Determine the (x, y) coordinate at the center of the cell enclosing the given text.  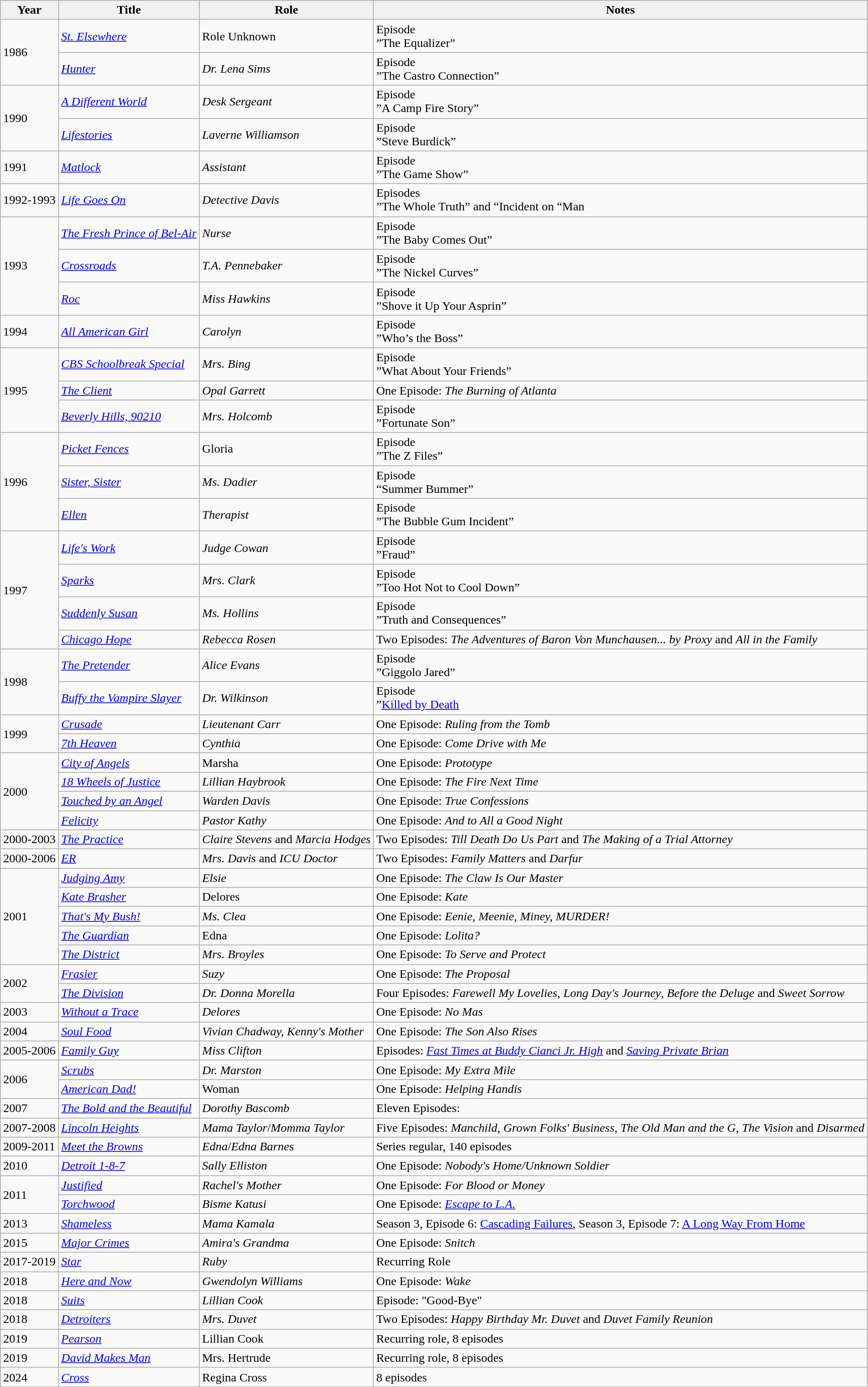
Edna (286, 935)
The Fresh Prince of Bel-Air (129, 233)
The Client (129, 390)
One Episode: The Claw Is Our Master (620, 878)
One Episode: The Fire Next Time (620, 782)
One Episode: No Mas (620, 1012)
2013 (29, 1224)
Five Episodes: Manchild, Grown Folks' Business, The Old Man and the G, The Vision and Disarmed (620, 1128)
Rachel's Mother (286, 1185)
2003 (29, 1012)
Ms. Hollins (286, 614)
Year (29, 10)
One Episode: Kate (620, 897)
St. Elsewhere (129, 36)
Picket Fences (129, 449)
Assistant (286, 168)
Title (129, 10)
2002 (29, 983)
2011 (29, 1195)
Here and Now (129, 1281)
Laverne Williamson (286, 134)
Miss Hawkins (286, 299)
One Episode: For Blood or Money (620, 1185)
American Dad! (129, 1089)
Amira's Grandma (286, 1243)
Episode”Truth and Consequences” (620, 614)
Episode”The Castro Connection” (620, 69)
Episode”Who’s the Boss” (620, 331)
One Episode: Lolita? (620, 935)
Therapist (286, 515)
Woman (286, 1089)
Mrs. Hertrude (286, 1358)
1990 (29, 118)
Episode”The Nickel Curves” (620, 265)
The Bold and the Beautiful (129, 1108)
Sparks (129, 580)
7th Heaven (129, 743)
2007 (29, 1108)
Justified (129, 1185)
Mama Kamala (286, 1224)
Sally Elliston (286, 1166)
Life Goes On (129, 200)
1999 (29, 734)
1993 (29, 265)
T.A. Pennebaker (286, 265)
Roc (129, 299)
Ellen (129, 515)
Judging Amy (129, 878)
Claire Stevens and Marcia Hodges (286, 840)
One Episode: Helping Handis (620, 1089)
1998 (29, 682)
One Episode: Nobody's Home/Unknown Soldier (620, 1166)
2009-2011 (29, 1147)
A Different World (129, 102)
CBS Schoolbreak Special (129, 364)
Warden Davis (286, 801)
Dr. Donna Morella (286, 993)
2004 (29, 1031)
Mama Taylor/Momma Taylor (286, 1128)
Episodes: Fast Times at Buddy Cianci Jr. High and Saving Private Brian (620, 1050)
That's My Bush! (129, 916)
Star (129, 1262)
The Guardian (129, 935)
Dr. Lena Sims (286, 69)
Felicity (129, 820)
2024 (29, 1377)
Two Episodes: The Adventures of Baron Von Munchausen... by Proxy and All in the Family (620, 639)
Desk Sergeant (286, 102)
One Episode: Prototype (620, 762)
Soul Food (129, 1031)
Lieutenant Carr (286, 724)
Miss Clifton (286, 1050)
One Episode: The Burning of Atlanta (620, 390)
1997 (29, 590)
Mrs. Bing (286, 364)
One Episode: Come Drive with Me (620, 743)
Episode”Shove it Up Your Asprin” (620, 299)
One Episode: Eenie, Meenie, Miney, MURDER! (620, 916)
Suzy (286, 974)
Family Guy (129, 1050)
Pearson (129, 1339)
Nurse (286, 233)
Gloria (286, 449)
Shameless (129, 1224)
2000-2003 (29, 840)
Ruby (286, 1262)
2005-2006 (29, 1050)
1996 (29, 482)
Episode”Giggolo Jared” (620, 665)
One Episode: The Son Also Rises (620, 1031)
1991 (29, 168)
Cynthia (286, 743)
Detroiters (129, 1319)
Mrs. Broyles (286, 955)
Crossroads (129, 265)
1994 (29, 331)
One Episode: Wake (620, 1281)
One Episode: The Proposal (620, 974)
Matlock (129, 168)
Episode”Fraud” (620, 548)
1986 (29, 52)
The Pretender (129, 665)
Two Episodes: Happy Birthday Mr. Duvet and Duvet Family Reunion (620, 1319)
Episode”Too Hot Not to Cool Down” (620, 580)
Rebecca Rosen (286, 639)
Episode”Steve Burdick” (620, 134)
Edna/Edna Barnes (286, 1147)
Lillian Haybrook (286, 782)
Without a Trace (129, 1012)
Ms. Dadier (286, 482)
Pastor Kathy (286, 820)
Regina Cross (286, 1377)
2000-2006 (29, 859)
Sister, Sister (129, 482)
Detroit 1-8-7 (129, 1166)
Two Episodes: Till Death Do Us Part and The Making of a Trial Attorney (620, 840)
Dr. Marston (286, 1070)
Recurring Role (620, 1262)
Bisme Katusi (286, 1204)
Episode”The Equalizer” (620, 36)
Meet the Browns (129, 1147)
Episode”The Bubble Gum Incident” (620, 515)
2006 (29, 1079)
Lincoln Heights (129, 1128)
Judge Cowan (286, 548)
Mrs. Holcomb (286, 417)
Episode”A Camp Fire Story” (620, 102)
1995 (29, 390)
Hunter (129, 69)
The District (129, 955)
Two Episodes: Family Matters and Darfur (620, 859)
2010 (29, 1166)
2017-2019 (29, 1262)
Mrs. Clark (286, 580)
Episode”Killed by Death (620, 698)
Episode“Summer Bummer” (620, 482)
Episode”The Baby Comes Out” (620, 233)
One Episode: Snitch (620, 1243)
Carolyn (286, 331)
Major Crimes (129, 1243)
Scrubs (129, 1070)
Ms. Clea (286, 916)
Four Episodes: Farewell My Lovelies, Long Day's Journey, Before the Deluge and Sweet Sorrow (620, 993)
One Episode: My Extra Mile (620, 1070)
One Episode: To Serve and Protect (620, 955)
Life's Work (129, 548)
8 episodes (620, 1377)
Crusade (129, 724)
Chicago Hope (129, 639)
Episode”What About Your Friends” (620, 364)
Torchwood (129, 1204)
Kate Brasher (129, 897)
Dr. Wilkinson (286, 698)
Eleven Episodes: (620, 1108)
Mrs. Davis and ICU Doctor (286, 859)
One Episode: Ruling from the Tomb (620, 724)
Series regular, 140 episodes (620, 1147)
2007-2008 (29, 1128)
Mrs. Duvet (286, 1319)
Detective Davis (286, 200)
18 Wheels of Justice (129, 782)
ER (129, 859)
Gwendolyn Williams (286, 1281)
All American Girl (129, 331)
Beverly Hills, 90210 (129, 417)
Lifestories (129, 134)
One Episode: Escape to L.A. (620, 1204)
City of Angels (129, 762)
Elsie (286, 878)
2015 (29, 1243)
Vivian Chadway, Kenny's Mother (286, 1031)
Role Unknown (286, 36)
Episode”The Z Files” (620, 449)
Role (286, 10)
One Episode: True Confessions (620, 801)
Suits (129, 1300)
Cross (129, 1377)
Episode: "Good-Bye" (620, 1300)
2001 (29, 916)
The Division (129, 993)
Frasier (129, 974)
Buffy the Vampire Slayer (129, 698)
Episodes”The Whole Truth” and “Incident on “Man (620, 200)
Opal Garrett (286, 390)
Alice Evans (286, 665)
Episode”Fortunate Son” (620, 417)
Touched by an Angel (129, 801)
1992-1993 (29, 200)
Dorothy Bascomb (286, 1108)
2000 (29, 791)
Episode”The Game Show” (620, 168)
Season 3, Episode 6: Cascading Failures, Season 3, Episode 7: A Long Way From Home (620, 1224)
Notes (620, 10)
The Practice (129, 840)
One Episode: And to All a Good Night (620, 820)
Suddenly Susan (129, 614)
Marsha (286, 762)
David Makes Man (129, 1358)
